Locate the cell with the specified text and output its (X, Y) center coordinate. 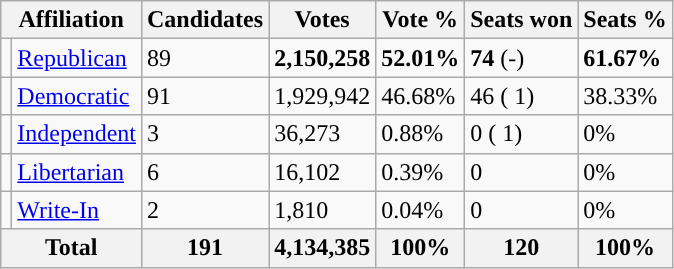
3 (204, 134)
Candidates (204, 20)
Seats won (522, 20)
6 (204, 172)
91 (204, 96)
0.88% (420, 134)
2 (204, 210)
Democratic (77, 96)
74 (-) (522, 58)
61.67% (625, 58)
0.39% (420, 172)
120 (522, 248)
Total (72, 248)
46.68% (420, 96)
Affiliation (72, 20)
52.01% (420, 58)
2,150,258 (322, 58)
36,273 (322, 134)
1,929,942 (322, 96)
Votes (322, 20)
4,134,385 (322, 248)
89 (204, 58)
46 ( 1) (522, 96)
1,810 (322, 210)
Independent (77, 134)
Republican (77, 58)
Vote % (420, 20)
0 ( 1) (522, 134)
0.04% (420, 210)
Write-In (77, 210)
16,102 (322, 172)
Libertarian (77, 172)
38.33% (625, 96)
191 (204, 248)
Seats % (625, 20)
